Return [x, y] of the center of cell containing provided text 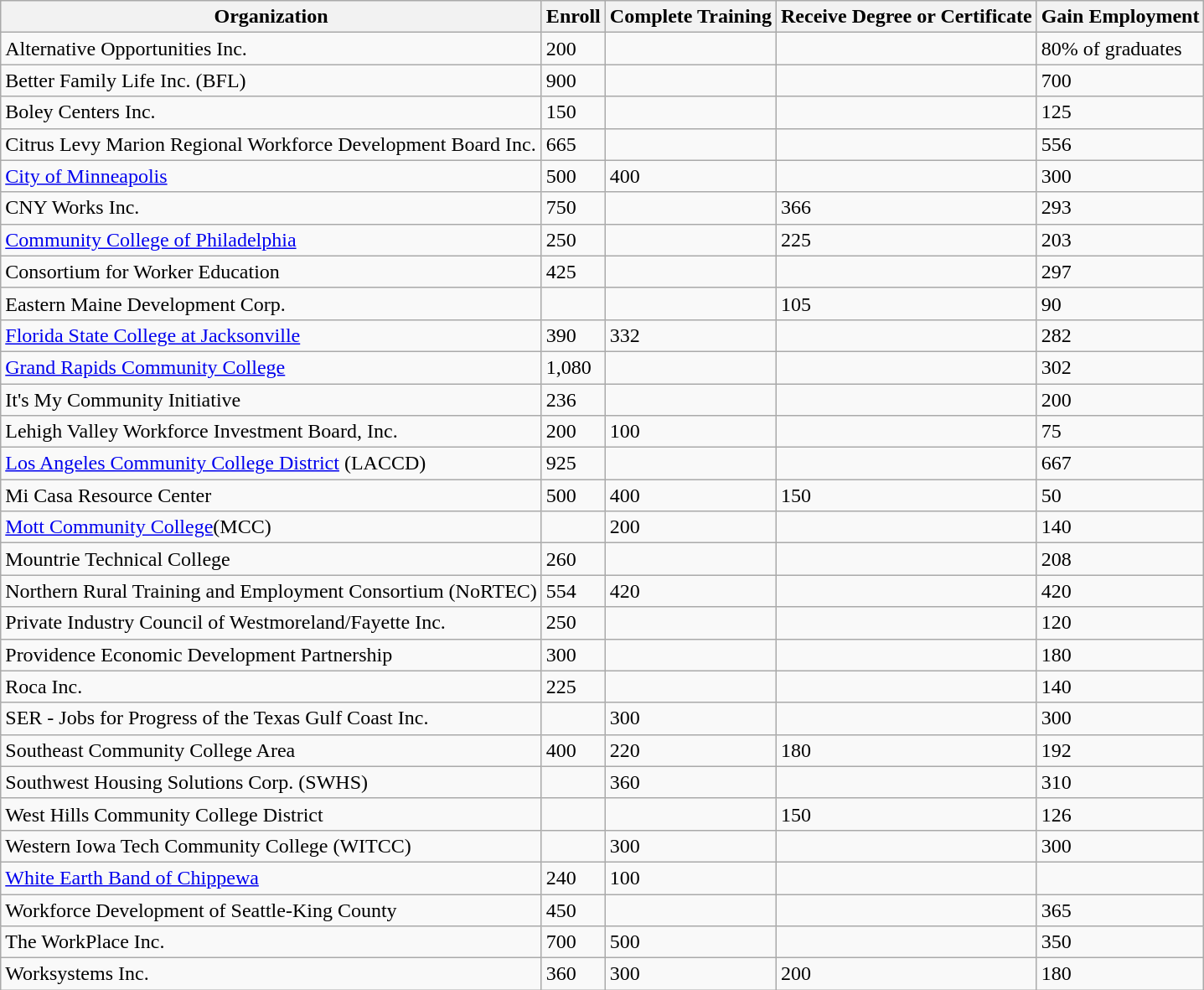
Western Iowa Tech Community College (WITCC) [271, 846]
Complete Training [690, 17]
Citrus Levy Marion Regional Workforce Development Board Inc. [271, 144]
Eastern Maine Development Corp. [271, 303]
City of Minneapolis [271, 176]
556 [1120, 144]
665 [573, 144]
925 [573, 464]
Private Industry Council of Westmoreland/Fayette Inc. [271, 623]
425 [573, 272]
The WorkPlace Inc. [271, 942]
293 [1120, 208]
Northern Rural Training and Employment Consortium (NoRTEC) [271, 591]
105 [907, 303]
126 [1120, 814]
Providence Economic Development Partnership [271, 655]
120 [1120, 623]
554 [573, 591]
236 [573, 400]
Los Angeles Community College District (LACCD) [271, 464]
1,080 [573, 367]
366 [907, 208]
310 [1120, 782]
Mi Casa Resource Center [271, 495]
332 [690, 335]
West Hills Community College District [271, 814]
900 [573, 80]
Florida State College at Jacksonville [271, 335]
365 [1120, 910]
50 [1120, 495]
203 [1120, 240]
Community College of Philadelphia [271, 240]
260 [573, 559]
Southeast Community College Area [271, 750]
Grand Rapids Community College [271, 367]
Worksystems Inc. [271, 974]
Enroll [573, 17]
Mountrie Technical College [271, 559]
192 [1120, 750]
667 [1120, 464]
It's My Community Initiative [271, 400]
450 [573, 910]
90 [1120, 303]
350 [1120, 942]
208 [1120, 559]
Lehigh Valley Workforce Investment Board, Inc. [271, 432]
220 [690, 750]
80% of graduates [1120, 49]
Workforce Development of Seattle-King County [271, 910]
CNY Works Inc. [271, 208]
75 [1120, 432]
Receive Degree or Certificate [907, 17]
750 [573, 208]
Roca Inc. [271, 687]
282 [1120, 335]
Gain Employment [1120, 17]
Organization [271, 17]
Boley Centers Inc. [271, 112]
Southwest Housing Solutions Corp. (SWHS) [271, 782]
Alternative Opportunities Inc. [271, 49]
240 [573, 878]
297 [1120, 272]
302 [1120, 367]
Better Family Life Inc. (BFL) [271, 80]
125 [1120, 112]
White Earth Band of Chippewa [271, 878]
Consortium for Worker Education [271, 272]
SER - Jobs for Progress of the Texas Gulf Coast Inc. [271, 718]
390 [573, 335]
Mott Community College(MCC) [271, 527]
